Locate the cell with the specified text and output its (X, Y) center coordinate. 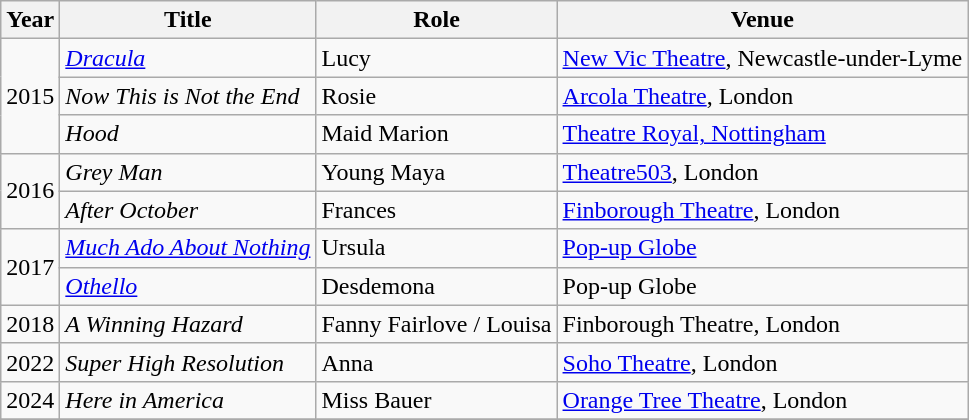
Title (188, 20)
New Vic Theatre, Newcastle-under-Lyme (762, 58)
Orange Tree Theatre, London (762, 400)
Ursula (436, 248)
Grey Man (188, 172)
Theatre Royal, Nottingham (762, 134)
2022 (30, 362)
Lucy (436, 58)
Year (30, 20)
Role (436, 20)
Arcola Theatre, London (762, 96)
Maid Marion (436, 134)
Desdemona (436, 286)
Miss Bauer (436, 400)
Frances (436, 210)
Super High Resolution (188, 362)
A Winning Hazard (188, 324)
2024 (30, 400)
2015 (30, 96)
Venue (762, 20)
Hood (188, 134)
After October (188, 210)
2016 (30, 191)
Rosie (436, 96)
Here in America (188, 400)
Anna (436, 362)
2017 (30, 267)
Now This is Not the End (188, 96)
Theatre503, London (762, 172)
Young Maya (436, 172)
2018 (30, 324)
Much Ado About Nothing (188, 248)
Othello (188, 286)
Dracula (188, 58)
Fanny Fairlove / Louisa (436, 324)
Soho Theatre, London (762, 362)
